Extract the [x, y] coordinate from the center of the cell holding the provided text.  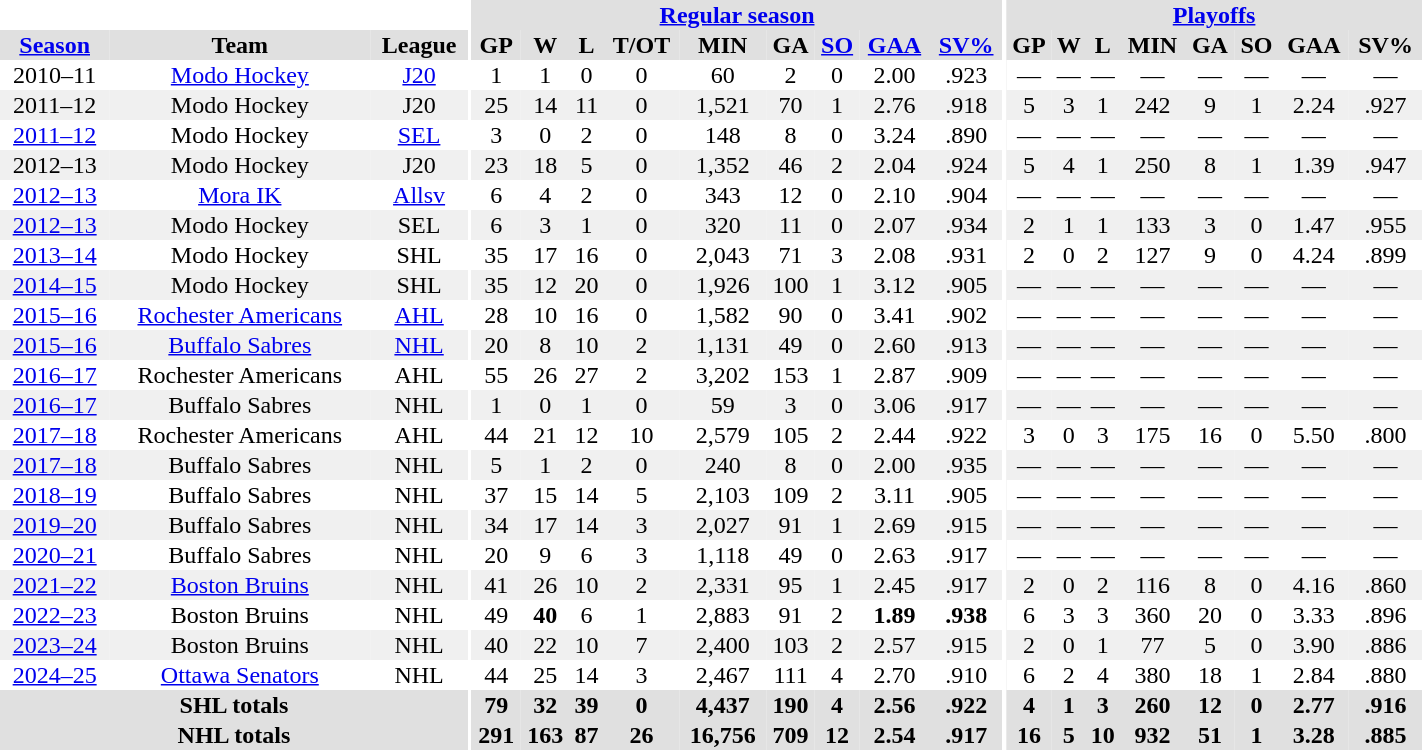
2020–21 [54, 555]
3.24 [894, 135]
2.87 [894, 375]
37 [496, 495]
League [419, 45]
Regular season [738, 15]
2,400 [722, 645]
.860 [1386, 585]
.927 [1386, 105]
Allsv [419, 195]
2.57 [894, 645]
2018–19 [54, 495]
77 [1153, 645]
320 [722, 225]
15 [546, 495]
3.11 [894, 495]
2.45 [894, 585]
2024–25 [54, 675]
250 [1153, 165]
Team [240, 45]
.947 [1386, 165]
2.07 [894, 225]
2.63 [894, 555]
.880 [1386, 675]
Playoffs [1214, 15]
27 [587, 375]
2.76 [894, 105]
1,131 [722, 345]
2.69 [894, 525]
34 [496, 525]
23 [496, 165]
242 [1153, 105]
3.41 [894, 315]
.923 [966, 75]
2.70 [894, 675]
2,043 [722, 255]
153 [790, 375]
59 [722, 405]
2.44 [894, 435]
2019–20 [54, 525]
148 [722, 135]
2,027 [722, 525]
55 [496, 375]
2.10 [894, 195]
.938 [966, 615]
.931 [966, 255]
3.90 [1314, 645]
2023–24 [54, 645]
260 [1153, 705]
.885 [1386, 735]
.918 [966, 105]
1,352 [722, 165]
T/OT [642, 45]
.800 [1386, 435]
2,467 [722, 675]
111 [790, 675]
90 [790, 315]
105 [790, 435]
46 [790, 165]
709 [790, 735]
60 [722, 75]
2010–11 [54, 75]
127 [1153, 255]
2014–15 [54, 285]
Ottawa Senators [240, 675]
2.56 [894, 705]
1,521 [722, 105]
2.04 [894, 165]
2.77 [1314, 705]
87 [587, 735]
2013–14 [54, 255]
28 [496, 315]
360 [1153, 615]
2,883 [722, 615]
.955 [1386, 225]
51 [1210, 735]
3.06 [894, 405]
.935 [966, 465]
2021–22 [54, 585]
22 [546, 645]
Mora IK [240, 195]
109 [790, 495]
2022–23 [54, 615]
.924 [966, 165]
.896 [1386, 615]
NHL totals [234, 735]
.886 [1386, 645]
.904 [966, 195]
SHL totals [234, 705]
4.24 [1314, 255]
2.24 [1314, 105]
1,118 [722, 555]
.934 [966, 225]
1.47 [1314, 225]
2.60 [894, 345]
16,756 [722, 735]
21 [546, 435]
1,582 [722, 315]
4.16 [1314, 585]
3.33 [1314, 615]
95 [790, 585]
3.28 [1314, 735]
32 [546, 705]
240 [722, 465]
2.08 [894, 255]
79 [496, 705]
7 [642, 645]
.916 [1386, 705]
3,202 [722, 375]
.902 [966, 315]
Season [54, 45]
.910 [966, 675]
.913 [966, 345]
.899 [1386, 255]
4,437 [722, 705]
41 [496, 585]
2,103 [722, 495]
3.12 [894, 285]
163 [546, 735]
39 [587, 705]
932 [1153, 735]
343 [722, 195]
291 [496, 735]
116 [1153, 585]
103 [790, 645]
.909 [966, 375]
1.39 [1314, 165]
100 [790, 285]
5.50 [1314, 435]
380 [1153, 675]
.890 [966, 135]
133 [1153, 225]
1,926 [722, 285]
2.84 [1314, 675]
2,579 [722, 435]
2,331 [722, 585]
175 [1153, 435]
71 [790, 255]
1.89 [894, 615]
190 [790, 705]
70 [790, 105]
2.54 [894, 735]
